Return (x, y) of the center of cell containing provided text 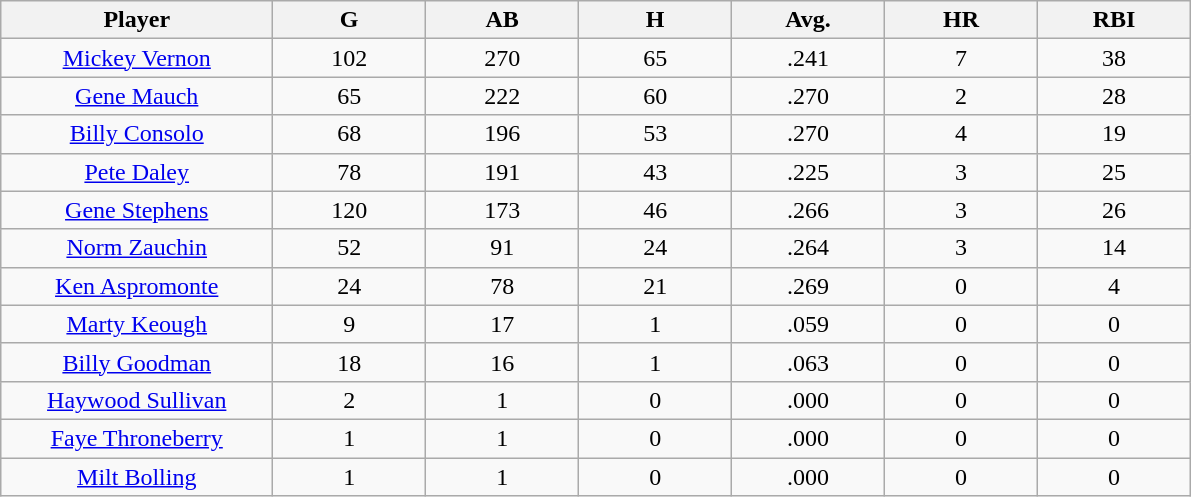
.241 (808, 58)
17 (502, 324)
18 (350, 362)
102 (350, 58)
53 (656, 134)
Faye Throneberry (137, 438)
25 (1114, 172)
28 (1114, 96)
Pete Daley (137, 172)
16 (502, 362)
21 (656, 286)
9 (350, 324)
Mickey Vernon (137, 58)
.063 (808, 362)
Player (137, 20)
HR (962, 20)
.266 (808, 210)
Haywood Sullivan (137, 400)
.225 (808, 172)
Milt Bolling (137, 477)
52 (350, 248)
60 (656, 96)
Marty Keough (137, 324)
222 (502, 96)
43 (656, 172)
196 (502, 134)
191 (502, 172)
38 (1114, 58)
7 (962, 58)
Billy Consolo (137, 134)
91 (502, 248)
173 (502, 210)
46 (656, 210)
19 (1114, 134)
14 (1114, 248)
Billy Goodman (137, 362)
Avg. (808, 20)
Gene Stephens (137, 210)
120 (350, 210)
68 (350, 134)
H (656, 20)
.269 (808, 286)
.059 (808, 324)
RBI (1114, 20)
270 (502, 58)
.264 (808, 248)
Norm Zauchin (137, 248)
AB (502, 20)
26 (1114, 210)
Gene Mauch (137, 96)
Ken Aspromonte (137, 286)
G (350, 20)
